Determine the [X, Y] coordinate at the center of the cell enclosing the given text.  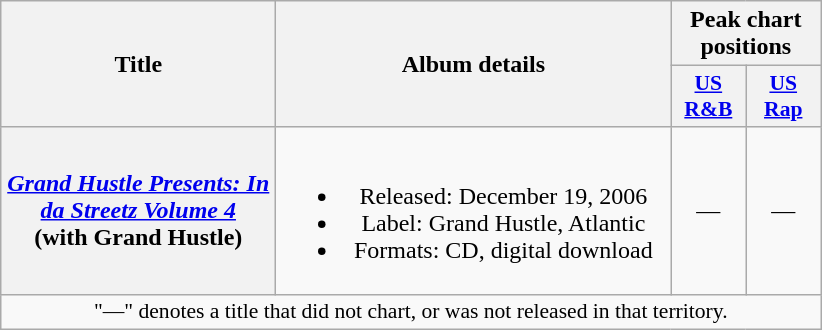
Peak chart positions [746, 34]
Title [138, 64]
"—" denotes a title that did not chart, or was not released in that territory. [411, 312]
Released: December 19, 2006Label: Grand Hustle, AtlanticFormats: CD, digital download [474, 210]
USR&B [708, 96]
Grand Hustle Presents: In da Streetz Volume 4(with Grand Hustle) [138, 210]
Album details [474, 64]
USRap [784, 96]
